Find where the given text appears and provide that cell's center as (x, y) coordinate. 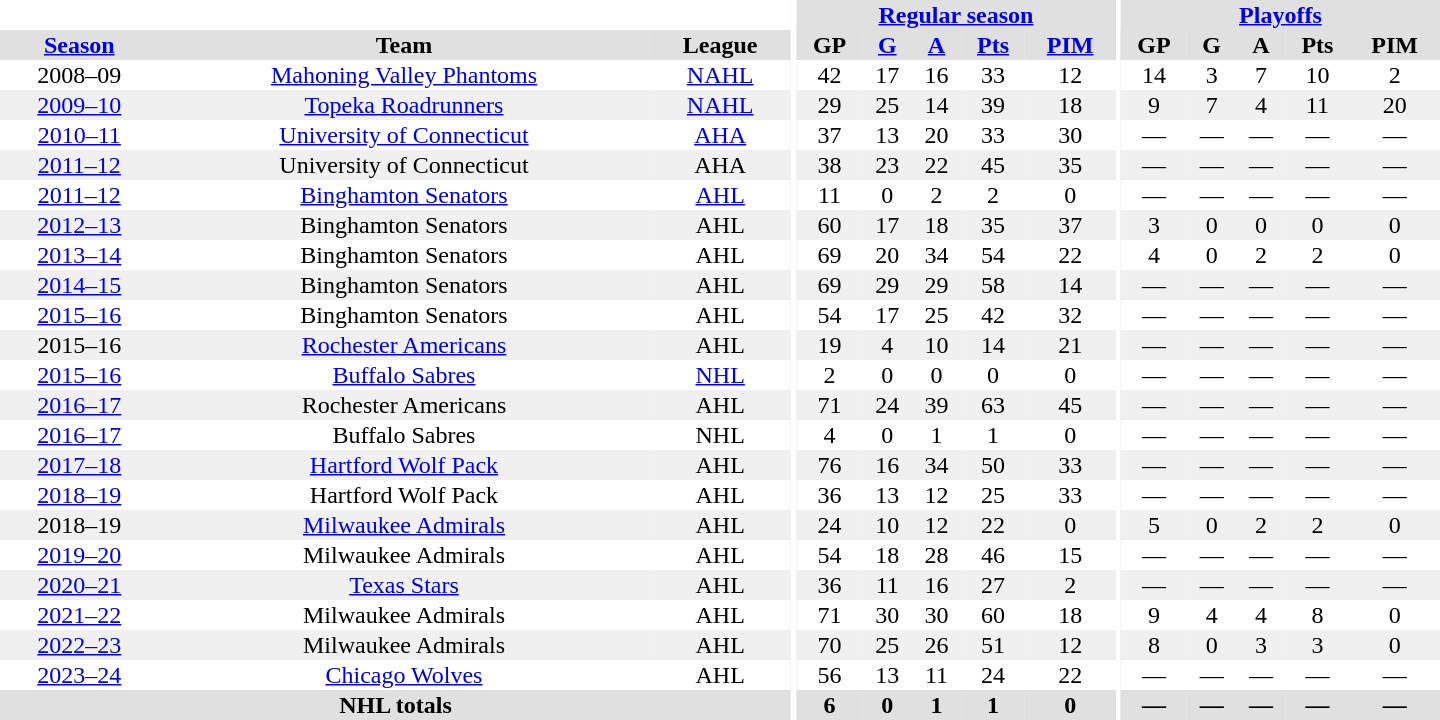
2019–20 (80, 555)
15 (1070, 555)
Season (80, 45)
Mahoning Valley Phantoms (404, 75)
2021–22 (80, 615)
19 (829, 345)
Regular season (956, 15)
5 (1154, 525)
2009–10 (80, 105)
27 (993, 585)
56 (829, 675)
76 (829, 465)
70 (829, 645)
League (720, 45)
32 (1070, 315)
2013–14 (80, 255)
21 (1070, 345)
2017–18 (80, 465)
23 (888, 165)
38 (829, 165)
58 (993, 285)
51 (993, 645)
Topeka Roadrunners (404, 105)
Team (404, 45)
2023–24 (80, 675)
28 (936, 555)
Playoffs (1280, 15)
50 (993, 465)
NHL totals (396, 705)
2012–13 (80, 225)
Texas Stars (404, 585)
2008–09 (80, 75)
46 (993, 555)
2022–23 (80, 645)
2010–11 (80, 135)
6 (829, 705)
2014–15 (80, 285)
2020–21 (80, 585)
63 (993, 405)
26 (936, 645)
Chicago Wolves (404, 675)
